From the cell containing the given text, extract its center point as [x, y] coordinate. 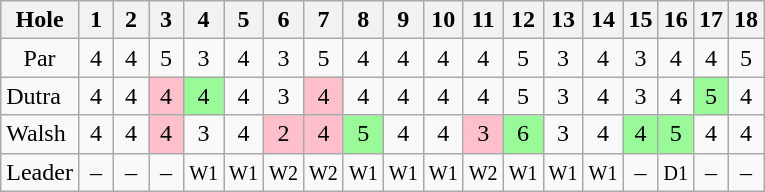
15 [640, 20]
8 [363, 20]
13 [563, 20]
18 [746, 20]
Hole [40, 20]
Walsh [40, 134]
12 [523, 20]
17 [710, 20]
Leader [40, 172]
Par [40, 58]
11 [483, 20]
10 [443, 20]
9 [403, 20]
1 [96, 20]
16 [676, 20]
7 [323, 20]
D1 [676, 172]
14 [603, 20]
Dutra [40, 96]
